Provide the (X, Y) coordinate of the cell's center where the given text is located.  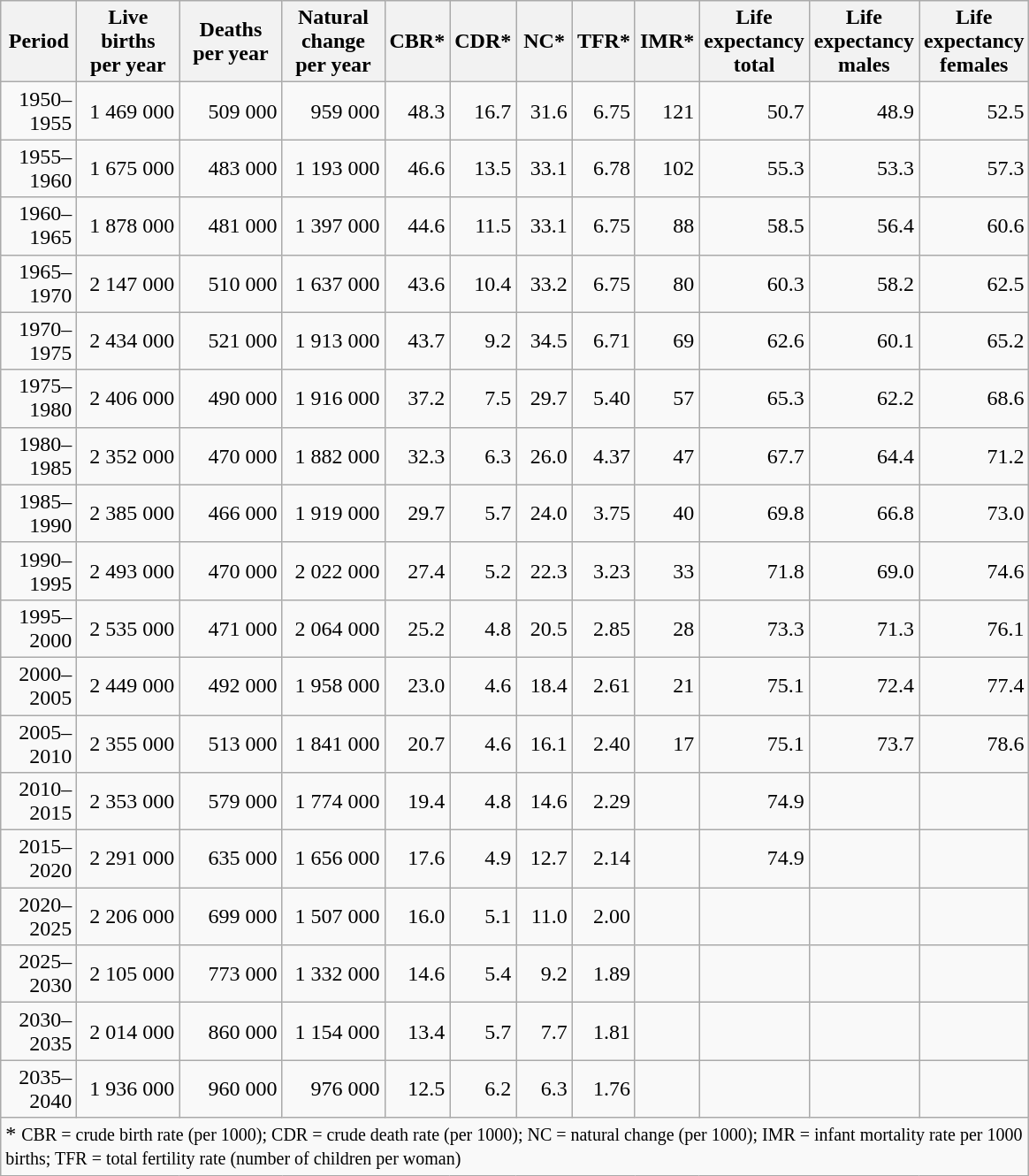
22.3 (545, 571)
1 397 000 (333, 226)
76.1 (974, 628)
699 000 (231, 916)
62.2 (864, 398)
490 000 (231, 398)
1950–1955 (39, 111)
1 193 000 (333, 168)
7.5 (483, 398)
60.6 (974, 226)
1955–1960 (39, 168)
579 000 (231, 801)
2 449 000 (128, 686)
16.0 (417, 916)
1975–1980 (39, 398)
1 878 000 (128, 226)
2000–2005 (39, 686)
Life expectancy males (864, 42)
1 958 000 (333, 686)
3.75 (603, 513)
56.4 (864, 226)
74.6 (974, 571)
17.6 (417, 859)
12.7 (545, 859)
2.40 (603, 743)
2 206 000 (128, 916)
2020–2025 (39, 916)
2025–2030 (39, 974)
34.5 (545, 341)
58.2 (864, 283)
46.6 (417, 168)
52.5 (974, 111)
69.0 (864, 571)
CDR* (483, 42)
509 000 (231, 111)
40 (667, 513)
Live birthsper year (128, 42)
7.7 (545, 1031)
2 014 000 (128, 1031)
11.5 (483, 226)
960 000 (231, 1089)
4.37 (603, 456)
1 656 000 (333, 859)
Life expectancy females (974, 42)
1 332 000 (333, 974)
1965–1970 (39, 283)
66.8 (864, 513)
IMR* (667, 42)
2 064 000 (333, 628)
37.2 (417, 398)
71.8 (754, 571)
1970–1975 (39, 341)
73.7 (864, 743)
3.23 (603, 571)
48.3 (417, 111)
976 000 (333, 1089)
16.1 (545, 743)
1 936 000 (128, 1089)
73.3 (754, 628)
77.4 (974, 686)
13.4 (417, 1031)
Deathsper year (231, 42)
513 000 (231, 743)
53.3 (864, 168)
48.9 (864, 111)
2 147 000 (128, 283)
CBR* (417, 42)
47 (667, 456)
2 535 000 (128, 628)
2 434 000 (128, 341)
1.89 (603, 974)
69 (667, 341)
2.14 (603, 859)
492 000 (231, 686)
121 (667, 111)
67.7 (754, 456)
Period (39, 42)
57.3 (974, 168)
1 154 000 (333, 1031)
71.3 (864, 628)
60.3 (754, 283)
1 774 000 (333, 801)
72.4 (864, 686)
Life expectancy total (754, 42)
466 000 (231, 513)
Natural changeper year (333, 42)
1.76 (603, 1089)
55.3 (754, 168)
44.6 (417, 226)
1.81 (603, 1031)
68.6 (974, 398)
18.4 (545, 686)
25.2 (417, 628)
43.7 (417, 341)
1 675 000 (128, 168)
31.6 (545, 111)
2015–2020 (39, 859)
2 291 000 (128, 859)
2035–2040 (39, 1089)
6.2 (483, 1089)
62.6 (754, 341)
2 105 000 (128, 974)
510 000 (231, 283)
78.6 (974, 743)
27.4 (417, 571)
24.0 (545, 513)
1 919 000 (333, 513)
69.8 (754, 513)
1990–1995 (39, 571)
5.1 (483, 916)
2 352 000 (128, 456)
73.0 (974, 513)
6.71 (603, 341)
959 000 (333, 111)
12.5 (417, 1089)
860 000 (231, 1031)
80 (667, 283)
1 507 000 (333, 916)
2.61 (603, 686)
21 (667, 686)
19.4 (417, 801)
1 913 000 (333, 341)
102 (667, 168)
2 406 000 (128, 398)
11.0 (545, 916)
5.4 (483, 974)
TFR* (603, 42)
5.40 (603, 398)
2 493 000 (128, 571)
2 355 000 (128, 743)
2005–2010 (39, 743)
635 000 (231, 859)
2.29 (603, 801)
20.7 (417, 743)
2 353 000 (128, 801)
20.5 (545, 628)
58.5 (754, 226)
33 (667, 571)
88 (667, 226)
1995–2000 (39, 628)
2.85 (603, 628)
64.4 (864, 456)
773 000 (231, 974)
4.9 (483, 859)
60.1 (864, 341)
471 000 (231, 628)
43.6 (417, 283)
1980–1985 (39, 456)
1960–1965 (39, 226)
16.7 (483, 111)
65.3 (754, 398)
71.2 (974, 456)
2 385 000 (128, 513)
1 637 000 (333, 283)
521 000 (231, 341)
2010–2015 (39, 801)
5.2 (483, 571)
6.78 (603, 168)
26.0 (545, 456)
65.2 (974, 341)
1985–1990 (39, 513)
2 022 000 (333, 571)
57 (667, 398)
17 (667, 743)
33.2 (545, 283)
481 000 (231, 226)
1 469 000 (128, 111)
10.4 (483, 283)
2030–2035 (39, 1031)
1 882 000 (333, 456)
62.5 (974, 283)
483 000 (231, 168)
50.7 (754, 111)
13.5 (483, 168)
2.00 (603, 916)
23.0 (417, 686)
NC* (545, 42)
32.3 (417, 456)
1 916 000 (333, 398)
1 841 000 (333, 743)
28 (667, 628)
